Scan for the cell matching the given text and deliver its [X, Y] coordinate at center. 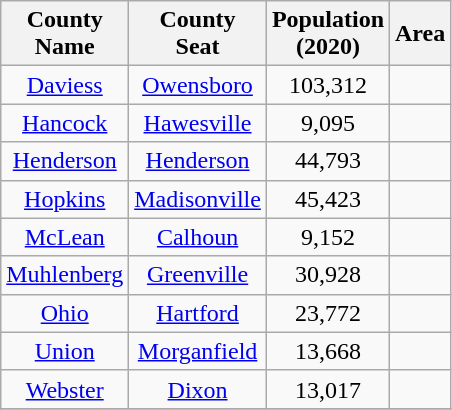
Morganfield [198, 351]
13,017 [328, 389]
Owensboro [198, 85]
13,668 [328, 351]
CountyName [65, 34]
CountySeat [198, 34]
Ohio [65, 313]
44,793 [328, 161]
McLean [65, 237]
Population(2020) [328, 34]
Hartford [198, 313]
30,928 [328, 275]
Union [65, 351]
Dixon [198, 389]
Webster [65, 389]
23,772 [328, 313]
Hawesville [198, 123]
Muhlenberg [65, 275]
9,095 [328, 123]
Hancock [65, 123]
Madisonville [198, 199]
103,312 [328, 85]
Calhoun [198, 237]
Greenville [198, 275]
9,152 [328, 237]
Hopkins [65, 199]
45,423 [328, 199]
Area [420, 34]
Daviess [65, 85]
